Scan for the cell matching the given text and deliver its [X, Y] coordinate at center. 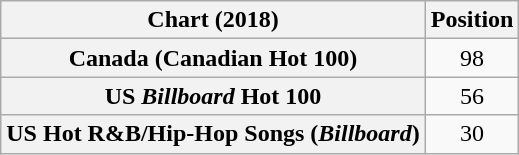
US Hot R&B/Hip-Hop Songs (Billboard) [213, 134]
Chart (2018) [213, 20]
56 [472, 96]
30 [472, 134]
98 [472, 58]
Position [472, 20]
Canada (Canadian Hot 100) [213, 58]
US Billboard Hot 100 [213, 96]
